Output the [X, Y] coordinate of the center of the cell containing the given text.  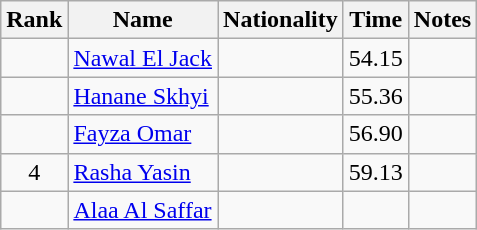
Hanane Skhyi [143, 96]
Notes [442, 20]
54.15 [376, 58]
Time [376, 20]
Rasha Yasin [143, 172]
Nawal El Jack [143, 58]
56.90 [376, 134]
Nationality [281, 20]
Alaa Al Saffar [143, 210]
55.36 [376, 96]
59.13 [376, 172]
Fayza Omar [143, 134]
Name [143, 20]
Rank [34, 20]
4 [34, 172]
